Pinpoint the cell where the given text exists, returning its [x, y] midpoint coordinate. 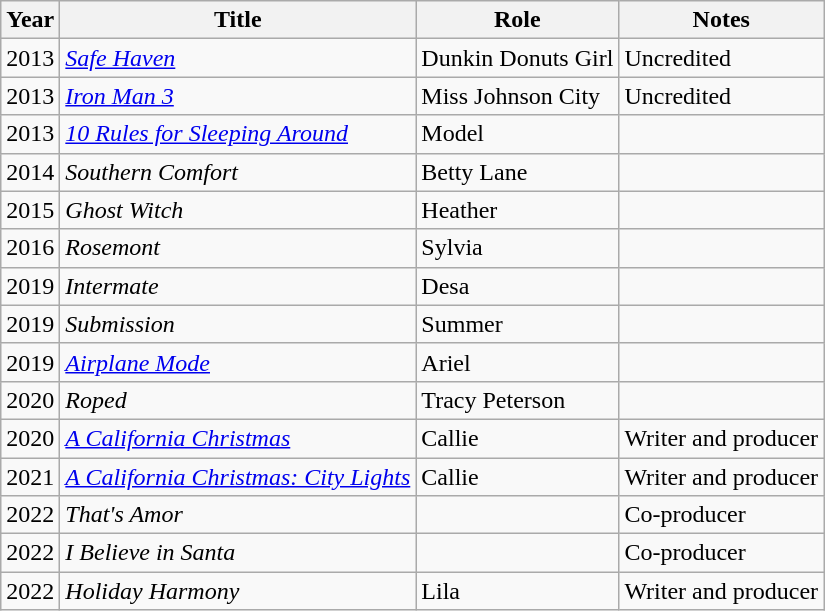
Safe Haven [238, 58]
Role [518, 20]
Ghost Witch [238, 210]
Intermate [238, 286]
Model [518, 134]
Dunkin Donuts Girl [518, 58]
That's Amor [238, 515]
2016 [30, 248]
2014 [30, 172]
Ariel [518, 362]
Notes [722, 20]
Southern Comfort [238, 172]
Miss Johnson City [518, 96]
Desa [518, 286]
I Believe in Santa [238, 553]
Submission [238, 324]
Betty Lane [518, 172]
Sylvia [518, 248]
A California Christmas [238, 438]
Tracy Peterson [518, 400]
Heather [518, 210]
Rosemont [238, 248]
2015 [30, 210]
Airplane Mode [238, 362]
Roped [238, 400]
Title [238, 20]
10 Rules for Sleeping Around [238, 134]
Summer [518, 324]
Lila [518, 591]
Holiday Harmony [238, 591]
A California Christmas: City Lights [238, 477]
2021 [30, 477]
Year [30, 20]
Iron Man 3 [238, 96]
